Identify which cell holds the provided text, then report its [X, Y] central coordinate. 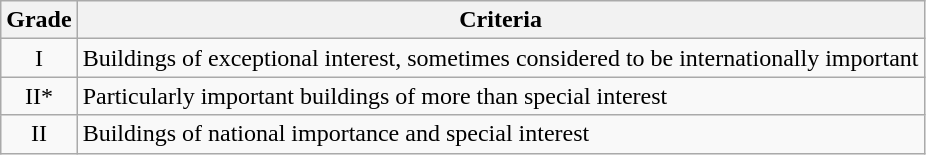
Grade [39, 20]
II* [39, 96]
Buildings of national importance and special interest [500, 134]
Particularly important buildings of more than special interest [500, 96]
I [39, 58]
Criteria [500, 20]
Buildings of exceptional interest, sometimes considered to be internationally important [500, 58]
II [39, 134]
